Find where the given text appears and provide that cell's center as [X, Y] coordinate. 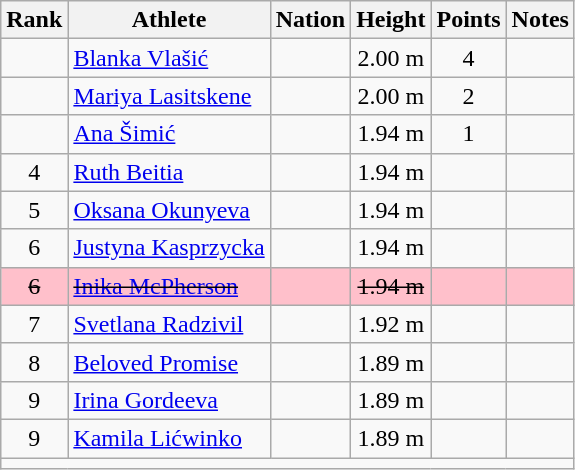
8 [34, 362]
Justyna Kasprzycka [169, 248]
2 [468, 96]
Inika McPherson [169, 286]
Irina Gordeeva [169, 400]
Athlete [169, 20]
Mariya Lasitskene [169, 96]
1.92 m [391, 324]
Ana Šimić [169, 134]
Blanka Vlašić [169, 58]
Kamila Lićwinko [169, 438]
5 [34, 210]
Ruth Beitia [169, 172]
Nation [310, 20]
Rank [34, 20]
Beloved Promise [169, 362]
Height [391, 20]
1 [468, 134]
Notes [540, 20]
Points [468, 20]
Oksana Okunyeva [169, 210]
Svetlana Radzivil [169, 324]
7 [34, 324]
